Locate the cell with the specified text and output its [X, Y] center coordinate. 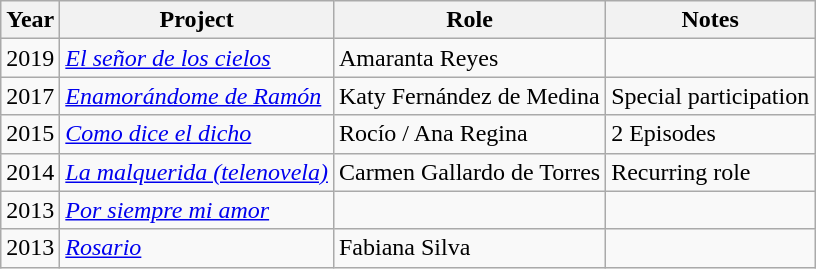
Rosario [197, 248]
Notes [710, 20]
Rocío / Ana Regina [469, 134]
Role [469, 20]
2019 [30, 58]
2014 [30, 172]
2017 [30, 96]
El señor de los cielos [197, 58]
Fabiana Silva [469, 248]
Amaranta Reyes [469, 58]
Recurring role [710, 172]
Como dice el dicho [197, 134]
Por siempre mi amor [197, 210]
2 Episodes [710, 134]
Carmen Gallardo de Torres [469, 172]
Enamorándome de Ramón [197, 96]
Project [197, 20]
Special participation [710, 96]
La malquerida (telenovela) [197, 172]
2015 [30, 134]
Year [30, 20]
Katy Fernández de Medina [469, 96]
